Search for the cell housing the specified text and yield its [X, Y] center coordinate. 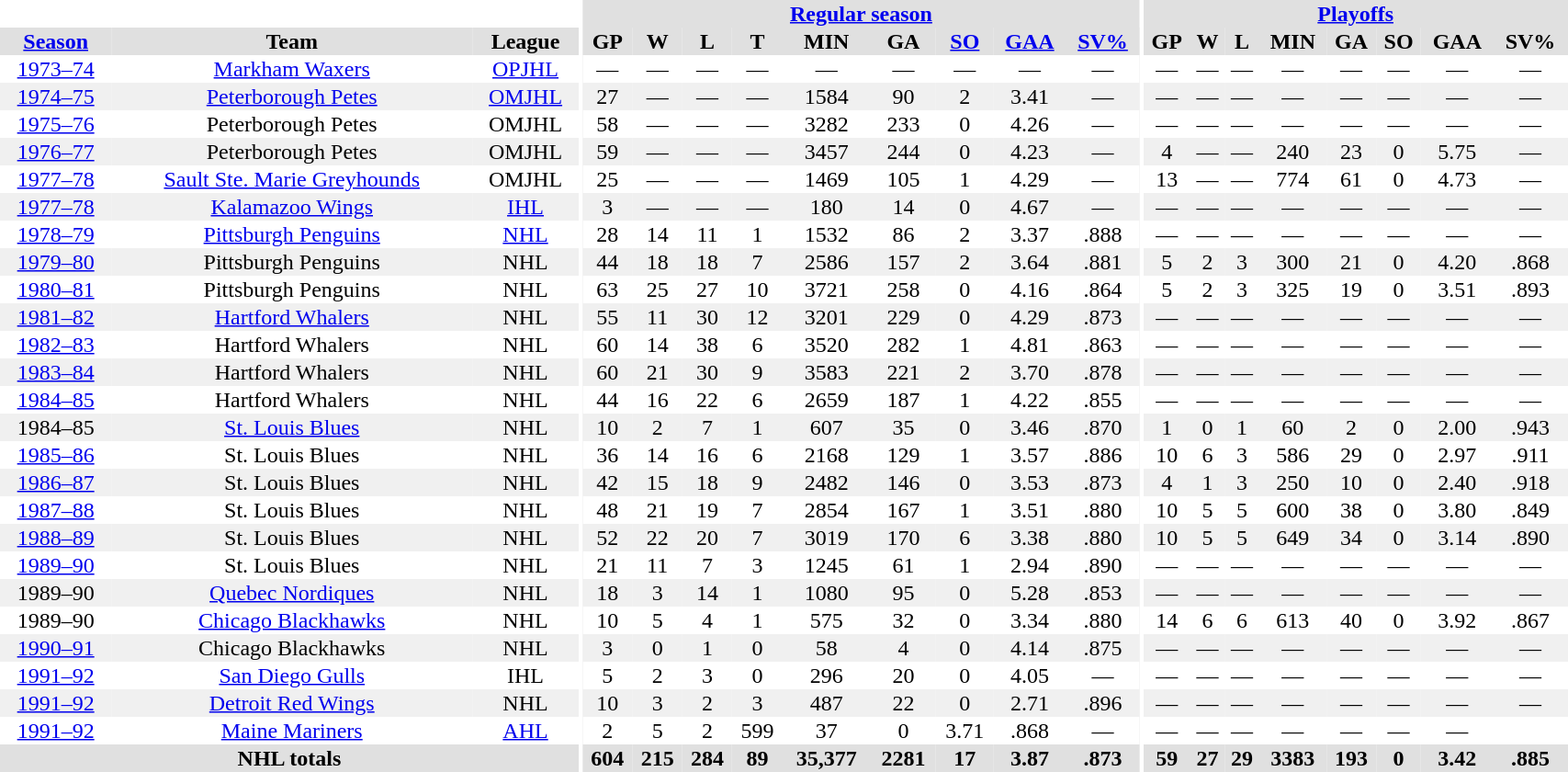
3.41 [1031, 96]
600 [1293, 510]
.870 [1102, 427]
157 [904, 262]
2.00 [1457, 427]
35,377 [827, 758]
3.14 [1457, 538]
187 [904, 400]
586 [1293, 455]
3019 [827, 538]
774 [1293, 179]
.855 [1102, 400]
28 [607, 234]
1245 [827, 565]
.943 [1530, 427]
2482 [827, 482]
2.94 [1031, 565]
1983–84 [55, 372]
1982–83 [55, 345]
52 [607, 538]
129 [904, 455]
3583 [827, 372]
180 [827, 207]
23 [1351, 152]
Sault Ste. Marie Greyhounds [292, 179]
284 [707, 758]
105 [904, 179]
Season [55, 41]
4.23 [1031, 152]
3.37 [1031, 234]
2.40 [1457, 482]
15 [657, 482]
233 [904, 124]
Quebec Nordiques [292, 593]
5.75 [1457, 152]
3.64 [1031, 262]
4.67 [1031, 207]
36 [607, 455]
NHL totals [289, 758]
.867 [1530, 620]
167 [904, 510]
.849 [1530, 510]
215 [657, 758]
San Diego Gulls [292, 675]
.888 [1102, 234]
3.34 [1031, 620]
4.14 [1031, 648]
300 [1293, 262]
.886 [1102, 455]
3.70 [1031, 372]
3282 [827, 124]
89 [757, 758]
1974–75 [55, 96]
193 [1351, 758]
649 [1293, 538]
4.22 [1031, 400]
2281 [904, 758]
282 [904, 345]
3721 [827, 289]
34 [1351, 538]
487 [827, 703]
2.97 [1457, 455]
32 [904, 620]
Regular season [862, 14]
1985–86 [55, 455]
Detroit Red Wings [292, 703]
3.57 [1031, 455]
325 [1293, 289]
1976–77 [55, 152]
229 [904, 317]
AHL [525, 731]
2.71 [1031, 703]
.864 [1102, 289]
.911 [1530, 455]
3.42 [1457, 758]
2586 [827, 262]
4.26 [1031, 124]
3.53 [1031, 482]
604 [607, 758]
4.20 [1457, 262]
90 [904, 96]
1973–74 [55, 69]
1990–91 [55, 648]
.878 [1102, 372]
.881 [1102, 262]
17 [964, 758]
244 [904, 152]
T [757, 41]
.893 [1530, 289]
3.71 [964, 731]
1978–79 [55, 234]
4.73 [1457, 179]
607 [827, 427]
.863 [1102, 345]
Maine Mariners [292, 731]
1532 [827, 234]
250 [1293, 482]
240 [1293, 152]
2659 [827, 400]
86 [904, 234]
4.81 [1031, 345]
1979–80 [55, 262]
1981–82 [55, 317]
3201 [827, 317]
3520 [827, 345]
Playoffs [1356, 14]
1975–76 [55, 124]
42 [607, 482]
599 [757, 731]
3.38 [1031, 538]
12 [757, 317]
37 [827, 731]
1469 [827, 179]
.918 [1530, 482]
4.05 [1031, 675]
258 [904, 289]
63 [607, 289]
3.80 [1457, 510]
613 [1293, 620]
Team [292, 41]
55 [607, 317]
.885 [1530, 758]
1987–88 [55, 510]
.853 [1102, 593]
48 [607, 510]
Markham Waxers [292, 69]
95 [904, 593]
OPJHL [525, 69]
3.87 [1031, 758]
3.92 [1457, 620]
1988–89 [55, 538]
.896 [1102, 703]
296 [827, 675]
170 [904, 538]
575 [827, 620]
3.46 [1031, 427]
13 [1167, 179]
2854 [827, 510]
Kalamazoo Wings [292, 207]
4.16 [1031, 289]
3457 [827, 152]
5.28 [1031, 593]
1980–81 [55, 289]
1986–87 [55, 482]
146 [904, 482]
.875 [1102, 648]
1080 [827, 593]
2168 [827, 455]
3383 [1293, 758]
221 [904, 372]
40 [1351, 620]
1584 [827, 96]
League [525, 41]
35 [904, 427]
